Provide the (x, y) coordinate of the cell's center where the given text is located.  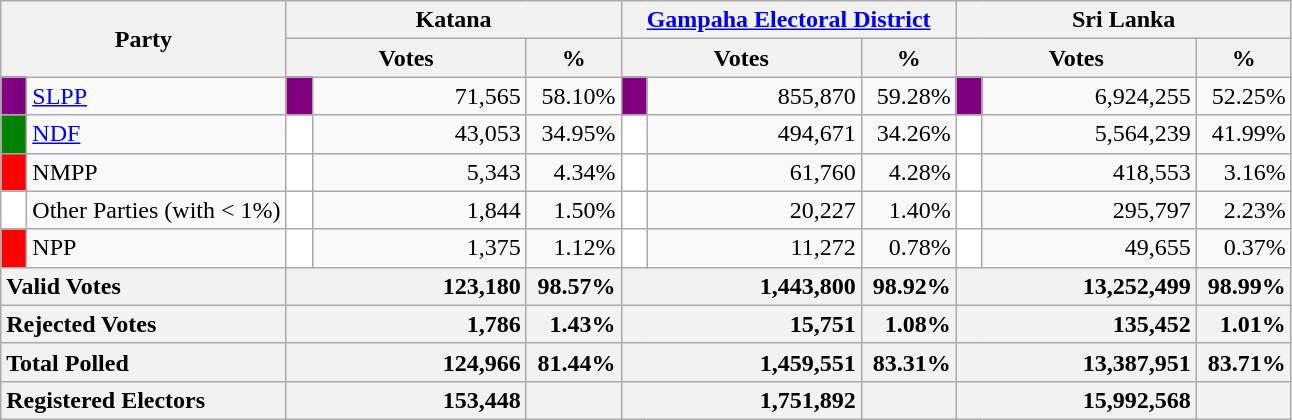
1,844 (419, 210)
1.50% (574, 210)
1.01% (1244, 324)
1,786 (406, 324)
135,452 (1076, 324)
0.78% (908, 248)
123,180 (406, 286)
Registered Electors (144, 400)
Katana (454, 20)
71,565 (419, 96)
13,387,951 (1076, 362)
3.16% (1244, 172)
1.43% (574, 324)
4.34% (574, 172)
NDF (156, 134)
1,751,892 (741, 400)
Gampaha Electoral District (788, 20)
11,272 (754, 248)
98.57% (574, 286)
2.23% (1244, 210)
98.99% (1244, 286)
855,870 (754, 96)
43,053 (419, 134)
6,924,255 (1089, 96)
41.99% (1244, 134)
1,375 (419, 248)
5,564,239 (1089, 134)
295,797 (1089, 210)
15,751 (741, 324)
52.25% (1244, 96)
418,553 (1089, 172)
153,448 (406, 400)
83.31% (908, 362)
NPP (156, 248)
SLPP (156, 96)
5,343 (419, 172)
34.95% (574, 134)
83.71% (1244, 362)
59.28% (908, 96)
1,443,800 (741, 286)
61,760 (754, 172)
98.92% (908, 286)
4.28% (908, 172)
81.44% (574, 362)
13,252,499 (1076, 286)
124,966 (406, 362)
Party (144, 39)
1.40% (908, 210)
20,227 (754, 210)
494,671 (754, 134)
Valid Votes (144, 286)
Sri Lanka (1124, 20)
1.12% (574, 248)
34.26% (908, 134)
Total Polled (144, 362)
49,655 (1089, 248)
NMPP (156, 172)
1,459,551 (741, 362)
Rejected Votes (144, 324)
0.37% (1244, 248)
1.08% (908, 324)
15,992,568 (1076, 400)
58.10% (574, 96)
Other Parties (with < 1%) (156, 210)
